Scan for the cell matching the given text and deliver its (X, Y) coordinate at center. 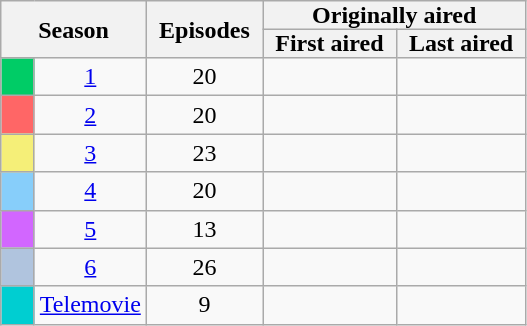
2 (90, 115)
6 (90, 267)
9 (204, 305)
Season (74, 30)
26 (204, 267)
Episodes (204, 30)
4 (90, 191)
3 (90, 153)
1 (90, 77)
Originally aired (394, 15)
5 (90, 229)
13 (204, 229)
First aired (330, 43)
23 (204, 153)
Telemovie (90, 305)
Last aired (461, 43)
